Scan for the cell matching the given text and deliver its [X, Y] coordinate at center. 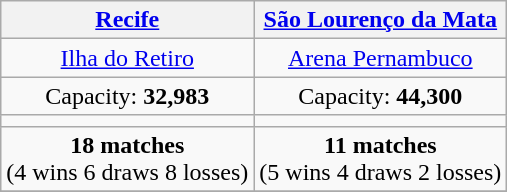
São Lourenço da Mata [380, 20]
Ilha do Retiro [128, 58]
11 matches(5 wins 4 draws 2 losses) [380, 158]
Recife [128, 20]
Capacity: 44,300 [380, 96]
Capacity: 32,983 [128, 96]
18 matches(4 wins 6 draws 8 losses) [128, 158]
Arena Pernambuco [380, 58]
